Determine the (X, Y) coordinate at the center of the cell enclosing the given text.  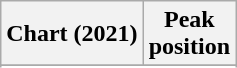
Chart (2021) (72, 34)
Peakposition (189, 34)
